Output the [x, y] coordinate of the center of the cell containing the given text.  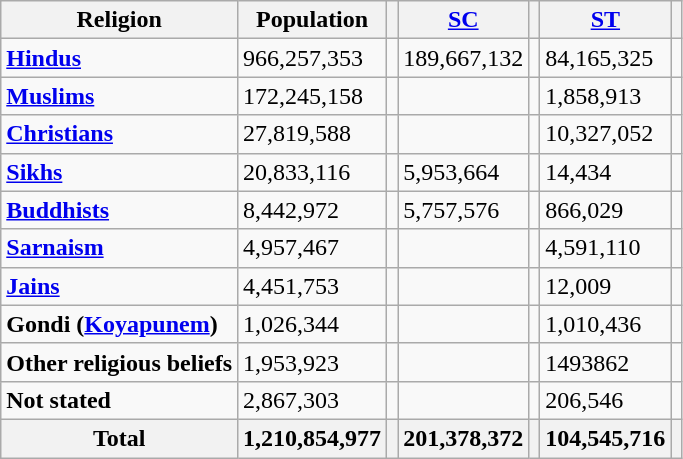
ST [606, 20]
12,009 [606, 286]
2,867,303 [312, 400]
Total [120, 438]
189,667,132 [464, 58]
172,245,158 [312, 96]
Gondi (Koyapunem) [120, 324]
27,819,588 [312, 134]
10,327,052 [606, 134]
5,757,576 [464, 210]
866,029 [606, 210]
1,858,913 [606, 96]
8,442,972 [312, 210]
206,546 [606, 400]
Religion [120, 20]
4,957,467 [312, 248]
Muslims [120, 96]
Other religious beliefs [120, 362]
1,953,923 [312, 362]
Jains [120, 286]
Sarnaism [120, 248]
20,833,116 [312, 172]
1,026,344 [312, 324]
Buddhists [120, 210]
4,451,753 [312, 286]
SC [464, 20]
5,953,664 [464, 172]
1493862 [606, 362]
104,545,716 [606, 438]
966,257,353 [312, 58]
4,591,110 [606, 248]
1,010,436 [606, 324]
201,378,372 [464, 438]
84,165,325 [606, 58]
Hindus [120, 58]
Christians [120, 134]
14,434 [606, 172]
1,210,854,977 [312, 438]
Not stated [120, 400]
Sikhs [120, 172]
Population [312, 20]
